Search for the cell housing the specified text and yield its (X, Y) center coordinate. 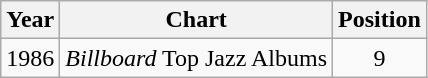
Year (30, 20)
Chart (196, 20)
Billboard Top Jazz Albums (196, 58)
1986 (30, 58)
Position (380, 20)
9 (380, 58)
